Determine the (x, y) coordinate at the center of the cell enclosing the given text.  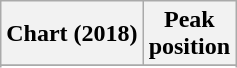
Peak position (189, 34)
Chart (2018) (72, 34)
